Find where the given text appears and provide that cell's center as (X, Y) coordinate. 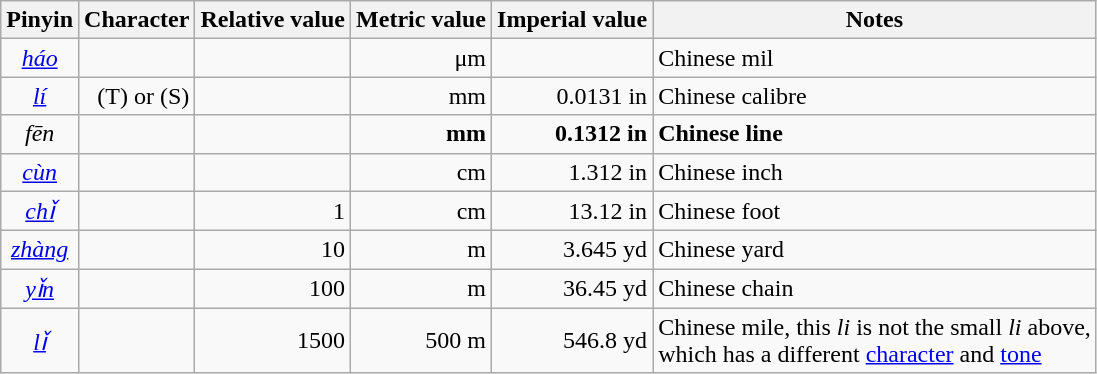
Chinese inch (875, 172)
chǐ (40, 211)
zhàng (40, 250)
0.0131 in (572, 96)
Relative value (273, 20)
Metric value (422, 20)
500 m (422, 340)
36.45 yd (572, 289)
(T) or (S) (137, 96)
lǐ (40, 340)
Chinese mile, this li is not the small li above, which has a different character and tone (875, 340)
13.12 in (572, 211)
fēn (40, 134)
Notes (875, 20)
háo (40, 58)
Imperial value (572, 20)
1500 (273, 340)
Pinyin (40, 20)
3.645 yd (572, 250)
cùn (40, 172)
Character (137, 20)
Chinese yard (875, 250)
1.312 in (572, 172)
Chinese chain (875, 289)
1 (273, 211)
yǐn (40, 289)
Chinese line (875, 134)
10 (273, 250)
Chinese mil (875, 58)
546.8 yd (572, 340)
Chinese foot (875, 211)
lí (40, 96)
100 (273, 289)
μm (422, 58)
0.1312 in (572, 134)
Chinese calibre (875, 96)
